Find where the given text appears and provide that cell's center as (x, y) coordinate. 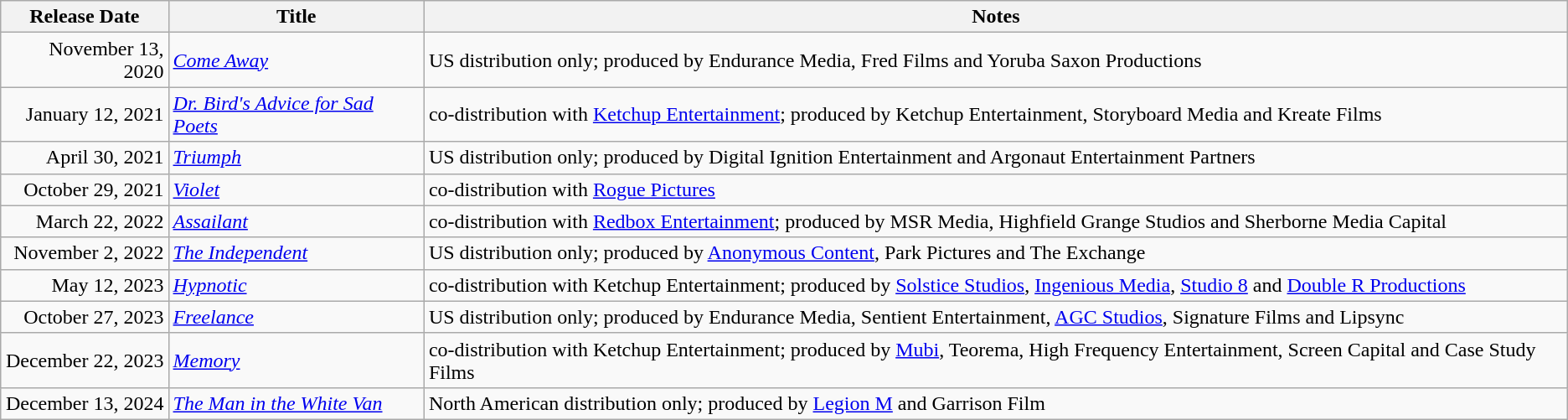
Triumph (297, 158)
Hypnotic (297, 285)
March 22, 2022 (85, 221)
The Independent (297, 253)
North American distribution only; produced by Legion M and Garrison Film (995, 403)
May 12, 2023 (85, 285)
January 12, 2021 (85, 114)
co-distribution with Ketchup Entertainment; produced by Ketchup Entertainment, Storyboard Media and Kreate Films (995, 114)
US distribution only; produced by Endurance Media, Fred Films and Yoruba Saxon Productions (995, 60)
US distribution only; produced by Digital Ignition Entertainment and Argonaut Entertainment Partners (995, 158)
October 27, 2023 (85, 317)
Assailant (297, 221)
co-distribution with Redbox Entertainment; produced by MSR Media, Highfield Grange Studios and Sherborne Media Capital (995, 221)
Title (297, 17)
co-distribution with Ketchup Entertainment; produced by Solstice Studios, Ingenious Media, Studio 8 and Double R Productions (995, 285)
November 13, 2020 (85, 60)
December 13, 2024 (85, 403)
Memory (297, 360)
co-distribution with Rogue Pictures (995, 189)
co-distribution with Ketchup Entertainment; produced by Mubi, Teorema, High Frequency Entertainment, Screen Capital and Case Study Films (995, 360)
Violet (297, 189)
April 30, 2021 (85, 158)
The Man in the White Van (297, 403)
Release Date (85, 17)
November 2, 2022 (85, 253)
December 22, 2023 (85, 360)
Notes (995, 17)
October 29, 2021 (85, 189)
Freelance (297, 317)
US distribution only; produced by Anonymous Content, Park Pictures and The Exchange (995, 253)
Come Away (297, 60)
US distribution only; produced by Endurance Media, Sentient Entertainment, AGC Studios, Signature Films and Lipsync (995, 317)
Dr. Bird's Advice for Sad Poets (297, 114)
